Determine the [X, Y] coordinate at the center of the cell enclosing the given text.  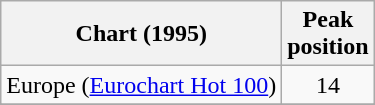
Chart (1995) [142, 34]
Europe (Eurochart Hot 100) [142, 85]
Peakposition [328, 34]
14 [328, 85]
